Provide the (X, Y) coordinate of the cell's center where the given text is located.  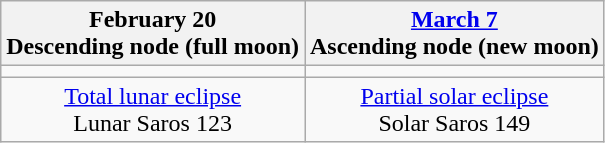
February 20Descending node (full moon) (153, 34)
Partial solar eclipseSolar Saros 149 (454, 110)
Total lunar eclipseLunar Saros 123 (153, 110)
March 7Ascending node (new moon) (454, 34)
